Scan for the cell matching the given text and deliver its (X, Y) coordinate at center. 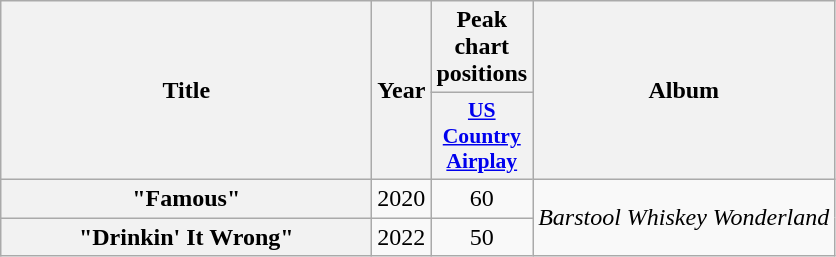
"Drinkin' It Wrong" (186, 237)
USCountry Airplay (482, 136)
"Famous" (186, 198)
2020 (402, 198)
Album (684, 90)
50 (482, 237)
Title (186, 90)
Barstool Whiskey Wonderland (684, 217)
2022 (402, 237)
Peak chart positions (482, 47)
60 (482, 198)
Year (402, 90)
